For the text-containing cell, return its midpoint in [X, Y] coordinate format. 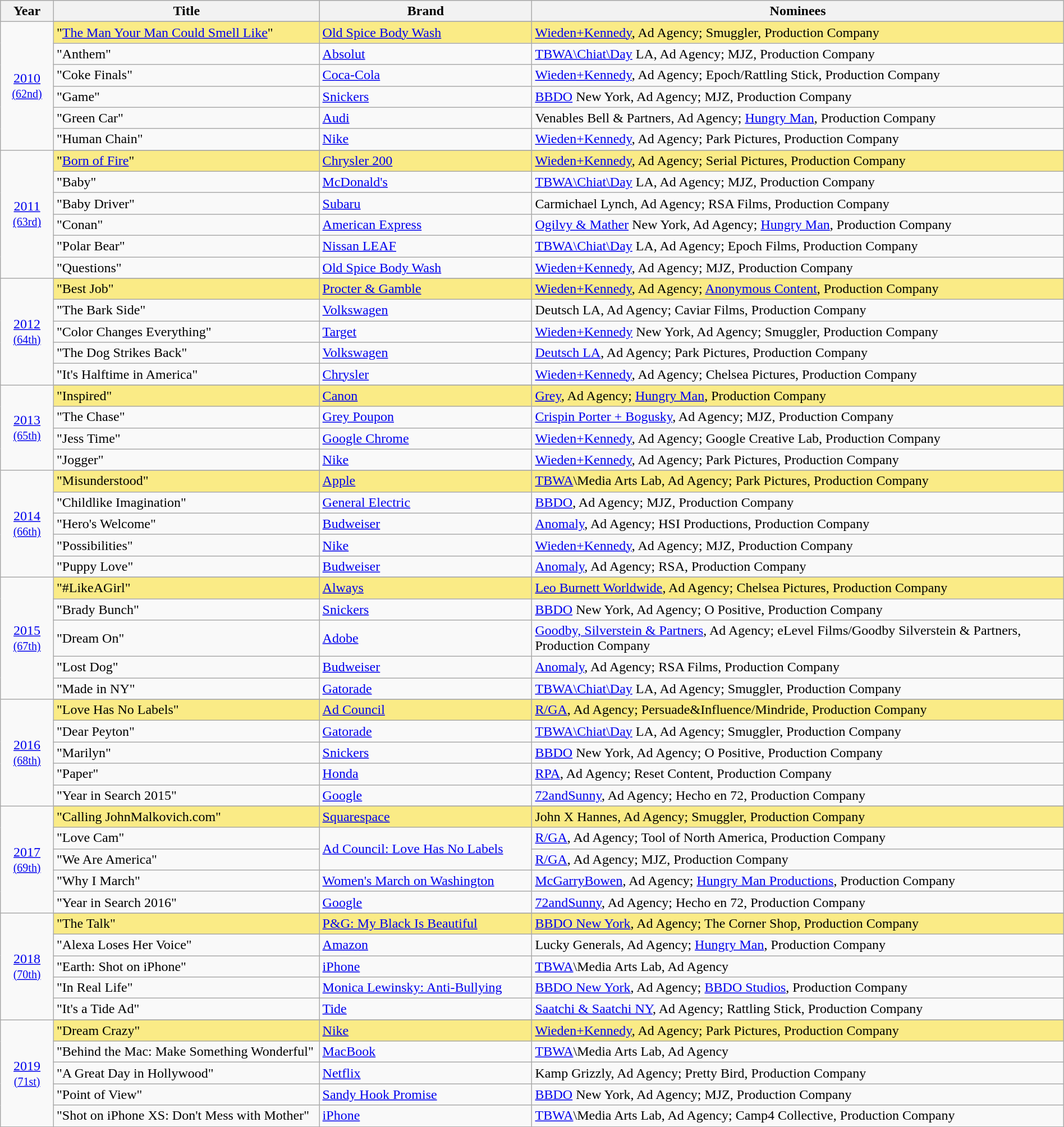
Grey, Ad Agency; Hungry Man, Production Company [798, 396]
Venables Bell & Partners, Ad Agency; Hungry Man, Production Company [798, 118]
"A Great Day in Hollywood" [186, 1073]
"It's a Tide Ad" [186, 1009]
MacBook [425, 1052]
"Born of Fire" [186, 161]
Anomaly, Ad Agency; RSA, Production Company [798, 566]
"We Are America" [186, 859]
Anomaly, Ad Agency; HSI Productions, Production Company [798, 524]
RPA, Ad Agency; Reset Content, Production Company [798, 774]
2016(68th) [27, 753]
"Best Job" [186, 289]
2012(64th) [27, 332]
Absolut [425, 54]
"Earth: Shot on iPhone" [186, 966]
Ad Council [425, 710]
Always [425, 588]
"Childlike Imagination" [186, 502]
2013(65th) [27, 428]
Leo Burnett Worldwide, Ad Agency; Chelsea Pictures, Production Company [798, 588]
"The Talk" [186, 923]
"Baby Driver" [186, 203]
2019(71st) [27, 1073]
"Dream Crazy" [186, 1030]
Carmichael Lynch, Ad Agency; RSA Films, Production Company [798, 203]
"Alexa Loses Her Voice" [186, 945]
Wieden+Kennedy, Ad Agency; Google Creative Lab, Production Company [798, 438]
"Paper" [186, 774]
2010(62nd) [27, 86]
"Coke Finals" [186, 75]
"Point of View" [186, 1094]
Honda [425, 774]
General Electric [425, 502]
"Game" [186, 97]
Kamp Grizzly, Ad Agency; Pretty Bird, Production Company [798, 1073]
"Behind the Mac: Make Something Wonderful" [186, 1052]
Lucky Generals, Ad Agency; Hungry Man, Production Company [798, 945]
"Anthem" [186, 54]
"The Bark Side" [186, 310]
"Year in Search 2015" [186, 795]
"Human Chain" [186, 139]
"Jogger" [186, 460]
Ogilvy & Mather New York, Ad Agency; Hungry Man, Production Company [798, 225]
"Green Car" [186, 118]
"The Dog Strikes Back" [186, 353]
"Misunderstood" [186, 481]
"Hero's Welcome" [186, 524]
Canon [425, 396]
Netflix [425, 1073]
Brand [425, 11]
BBDO New York, Ad Agency; The Corner Shop, Production Company [798, 923]
Target [425, 332]
2014(66th) [27, 524]
2017(69th) [27, 859]
TBWA\Media Arts Lab, Ad Agency; Park Pictures, Production Company [798, 481]
"Color Changes Everything" [186, 332]
"Puppy Love" [186, 566]
Audi [425, 118]
"Conan" [186, 225]
Women's March on Washington [425, 881]
Chrysler [425, 374]
"Jess Time" [186, 438]
Goodby, Silverstein & Partners, Ad Agency; eLevel Films/Goodby Silverstein & Partners, Production Company [798, 639]
Coca-Cola [425, 75]
"Why I March" [186, 881]
Deutsch LA, Ad Agency; Caviar Films, Production Company [798, 310]
Amazon [425, 945]
P&G: My Black Is Beautiful [425, 923]
Grey Poupon [425, 417]
Adobe [425, 639]
Wieden+Kennedy, Ad Agency; Anonymous Content, Production Company [798, 289]
"Dream On" [186, 639]
Monica Lewinsky: Anti-Bullying [425, 988]
"Possibilities" [186, 545]
"The Chase" [186, 417]
Tide [425, 1009]
R/GA, Ad Agency; Tool of North America, Production Company [798, 838]
"It's Halftime in America" [186, 374]
Deutsch LA, Ad Agency; Park Pictures, Production Company [798, 353]
Year [27, 11]
"Inspired" [186, 396]
Ad Council: Love Has No Labels [425, 849]
2018(70th) [27, 966]
Title [186, 11]
"Brady Bunch" [186, 609]
Nissan LEAF [425, 246]
"Dear Peyton" [186, 731]
"The Man Your Man Could Smell Like" [186, 33]
Sandy Hook Promise [425, 1094]
Wieden+Kennedy, Ad Agency; Serial Pictures, Production Company [798, 161]
Squarespace [425, 817]
"Calling JohnMalkovich.com" [186, 817]
"In Real Life" [186, 988]
"Baby" [186, 182]
Crispin Porter + Bogusky, Ad Agency; MJZ, Production Company [798, 417]
Chrysler 200 [425, 161]
BBDO, Ad Agency; MJZ, Production Company [798, 502]
2015(67th) [27, 638]
2011(63rd) [27, 214]
"Lost Dog" [186, 667]
Subaru [425, 203]
Nominees [798, 11]
McDonald's [425, 182]
"Love Has No Labels" [186, 710]
TBWA\Media Arts Lab, Ad Agency; Camp4 Collective, Production Company [798, 1116]
"Love Cam" [186, 838]
Wieden+Kennedy, Ad Agency; Smuggler, Production Company [798, 33]
Google Chrome [425, 438]
Apple [425, 481]
John X Hannes, Ad Agency; Smuggler, Production Company [798, 817]
Procter & Gamble [425, 289]
American Express [425, 225]
R/GA, Ad Agency; Persuade&Influence/Mindride, Production Company [798, 710]
R/GA, Ad Agency; MJZ, Production Company [798, 859]
"Year in Search 2016" [186, 902]
Anomaly, Ad Agency; RSA Films, Production Company [798, 667]
"#LikeAGirl" [186, 588]
BBDO New York, Ad Agency; BBDO Studios, Production Company [798, 988]
"Polar Bear" [186, 246]
Saatchi & Saatchi NY, Ad Agency; Rattling Stick, Production Company [798, 1009]
"Made in NY" [186, 689]
"Marilyn" [186, 753]
Wieden+Kennedy, Ad Agency; Epoch/Rattling Stick, Production Company [798, 75]
Wieden+Kennedy, Ad Agency; Chelsea Pictures, Production Company [798, 374]
"Shot on iPhone XS: Don't Mess with Mother" [186, 1116]
"Questions" [186, 268]
McGarryBowen, Ad Agency; Hungry Man Productions, Production Company [798, 881]
TBWA\Chiat\Day LA, Ad Agency; Epoch Films, Production Company [798, 246]
Wieden+Kennedy New York, Ad Agency; Smuggler, Production Company [798, 332]
